Determine the (x, y) coordinate at the center of the cell enclosing the given text.  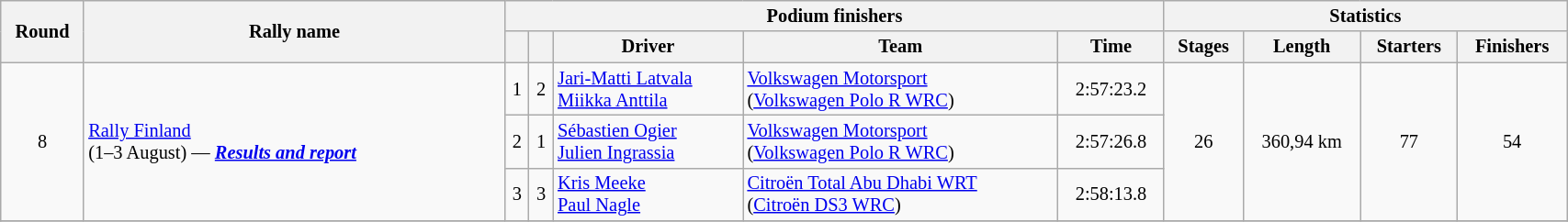
2:57:23.2 (1111, 89)
Kris Meeke Paul Nagle (648, 194)
8 (42, 141)
Round (42, 31)
Jari-Matti Latvala Miikka Anttila (648, 89)
Driver (648, 47)
Starters (1409, 47)
77 (1409, 141)
26 (1203, 141)
Citroën Total Abu Dhabi WRT (Citroën DS3 WRC) (900, 194)
Statistics (1365, 16)
Finishers (1512, 47)
Time (1111, 47)
Stages (1203, 47)
Rally Finland(1–3 August) — Results and report (294, 141)
Rally name (294, 31)
Podium finishers (834, 16)
Sébastien Ogier Julien Ingrassia (648, 141)
360,94 km (1302, 141)
Team (900, 47)
Length (1302, 47)
2:58:13.8 (1111, 194)
2:57:26.8 (1111, 141)
54 (1512, 141)
